From the cell containing the given text, extract its center point as (x, y) coordinate. 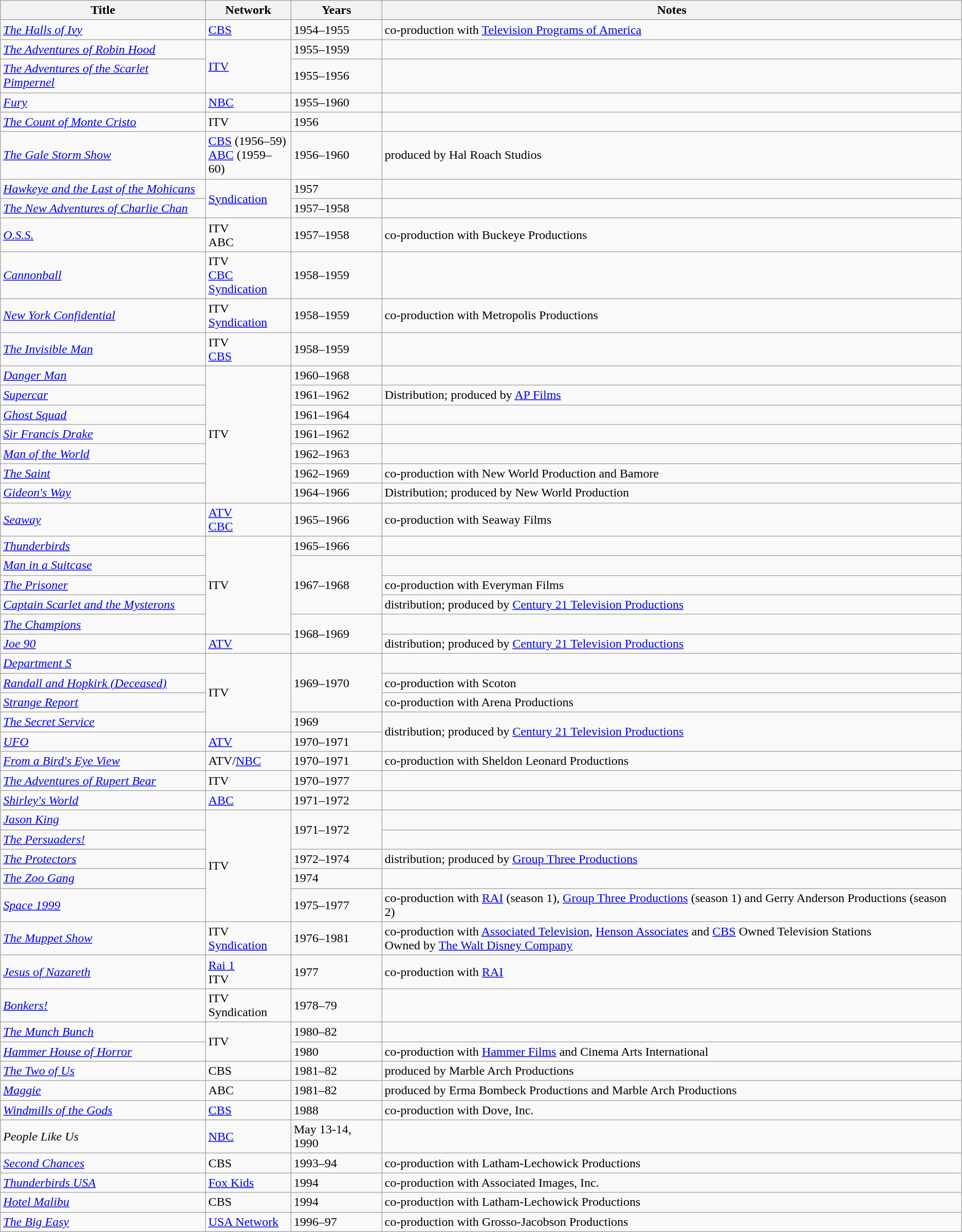
ITVCBS (248, 348)
Windmills of the Gods (103, 1110)
Sir Francis Drake (103, 434)
1956–1960 (336, 155)
1980–82 (336, 1032)
co-production with Sheldon Leonard Productions (672, 761)
Hawkeye and the Last of the Mohicans (103, 189)
Bonkers! (103, 1005)
Fox Kids (248, 1183)
The Zoo Gang (103, 878)
produced by Erma Bombeck Productions and Marble Arch Productions (672, 1091)
From a Bird's Eye View (103, 761)
co-production with Hammer Films and Cinema Arts International (672, 1051)
co-production with Associated Television, Henson Associates and CBS Owned Television StationsOwned by The Walt Disney Company (672, 939)
1960–1968 (336, 376)
1967–1968 (336, 585)
Danger Man (103, 376)
1976–1981 (336, 939)
The Gale Storm Show (103, 155)
Shirley's World (103, 800)
Notes (672, 10)
Space 1999 (103, 905)
Network (248, 10)
The Champions (103, 624)
The New Adventures of Charlie Chan (103, 208)
co-production with Associated Images, Inc. (672, 1183)
co-production with Television Programs of America (672, 30)
The Big Easy (103, 1222)
Captain Scarlet and the Mysterons (103, 604)
Jesus of Nazareth (103, 971)
The Munch Bunch (103, 1032)
ATVCBC (248, 519)
The Invisible Man (103, 348)
Title (103, 10)
Strange Report (103, 703)
1955–1956 (336, 76)
Distribution; produced by New World Production (672, 493)
co-production with RAI (672, 971)
1962–1969 (336, 473)
Department S (103, 663)
Seaway (103, 519)
produced by Hal Roach Studios (672, 155)
Hotel Malibu (103, 1202)
1974 (336, 878)
Thunderbirds USA (103, 1183)
Man of the World (103, 454)
The Prisoner (103, 585)
The Adventures of Rupert Bear (103, 781)
The Saint (103, 473)
Randall and Hopkirk (Deceased) (103, 683)
Ghost Squad (103, 415)
The Persuaders! (103, 839)
1955–1959 (336, 49)
co-production with Buckeye Productions (672, 234)
New York Confidential (103, 316)
produced by Marble Arch Productions (672, 1071)
1977 (336, 971)
ATV/NBC (248, 761)
Distribution; produced by AP Films (672, 395)
1954–1955 (336, 30)
Thunderbirds (103, 546)
Joe 90 (103, 643)
Cannonball (103, 275)
Second Chances (103, 1163)
CBS (1956–59)ABC (1959–60) (248, 155)
Years (336, 10)
The Adventures of Robin Hood (103, 49)
1962–1963 (336, 454)
1975–1977 (336, 905)
co-production with Metropolis Productions (672, 316)
distribution; produced by Group Three Productions (672, 859)
co-production with Seaway Films (672, 519)
The Halls of Ivy (103, 30)
USA Network (248, 1222)
1961–1964 (336, 415)
Fury (103, 102)
1993–94 (336, 1163)
ITVABC (248, 234)
The Muppet Show (103, 939)
co-production with Grosso-Jacobson Productions (672, 1222)
co-production with Arena Productions (672, 703)
1964–1966 (336, 493)
Hammer House of Horror (103, 1051)
co-production with Scoton (672, 683)
1988 (336, 1110)
1980 (336, 1051)
1957 (336, 189)
1955–1960 (336, 102)
Supercar (103, 395)
The Count of Monte Cristo (103, 122)
UFO (103, 742)
co-production with Everyman Films (672, 585)
co-production with RAI (season 1), Group Three Productions (season 1) and Gerry Anderson Productions (season 2) (672, 905)
1969 (336, 722)
co-production with New World Production and Bamore (672, 473)
O.S.S. (103, 234)
1970–1977 (336, 781)
1969–1970 (336, 683)
The Two of Us (103, 1071)
Rai 1ITV (248, 971)
1978–79 (336, 1005)
The Secret Service (103, 722)
Syndication (248, 198)
Gideon's Way (103, 493)
Man in a Suitcase (103, 565)
1996–97 (336, 1222)
ITVCBCSyndication (248, 275)
1968–1969 (336, 634)
co-production with Dove, Inc. (672, 1110)
The Adventures of the Scarlet Pimpernel (103, 76)
The Protectors (103, 859)
1956 (336, 122)
1972–1974 (336, 859)
People Like Us (103, 1137)
Maggie (103, 1091)
May 13-14, 1990 (336, 1137)
Jason King (103, 820)
